Find where the given text appears and provide that cell's center as (x, y) coordinate. 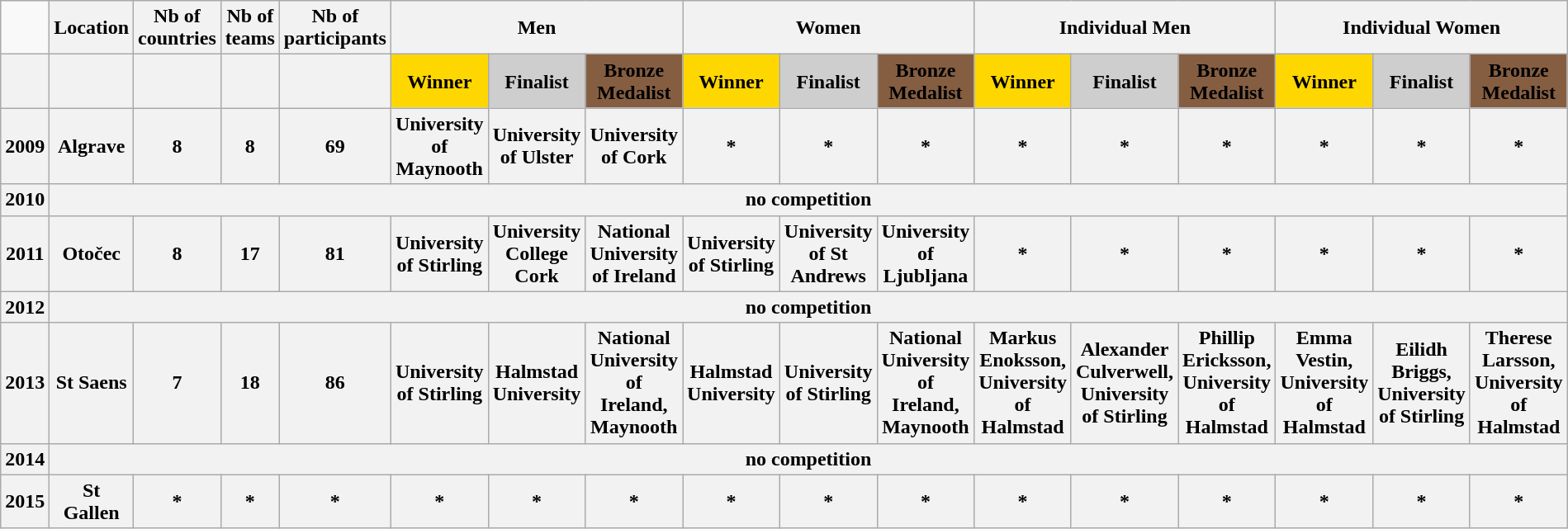
2009 (25, 146)
National University of Ireland (634, 253)
18 (249, 383)
University of Maynooth (439, 146)
86 (335, 383)
Nb of participants (335, 28)
2012 (25, 307)
University of St Andrews (828, 253)
Nb of teams (249, 28)
Eilidh Briggs, University of Stirling (1422, 383)
University of Ljubljana (926, 253)
69 (335, 146)
2014 (25, 459)
St Gallen (92, 502)
University College Cork (537, 253)
2011 (25, 253)
81 (335, 253)
Algrave (92, 146)
University of Ulster (537, 146)
Otočec (92, 253)
17 (249, 253)
7 (178, 383)
Location (92, 28)
Individual Men (1125, 28)
Men (537, 28)
Alexander Culverwell, University of Stirling (1125, 383)
Individual Women (1422, 28)
2015 (25, 502)
Women (829, 28)
2013 (25, 383)
University of Cork (634, 146)
Emma Vestin, University of Halmstad (1324, 383)
Phillip Ericksson, University of Halmstad (1227, 383)
Nb of countries (178, 28)
2010 (25, 200)
Markus Enoksson, University of Halmstad (1023, 383)
Therese Larsson, University of Halmstad (1518, 383)
St Saens (92, 383)
